Output the [x, y] coordinate of the center of the cell containing the given text.  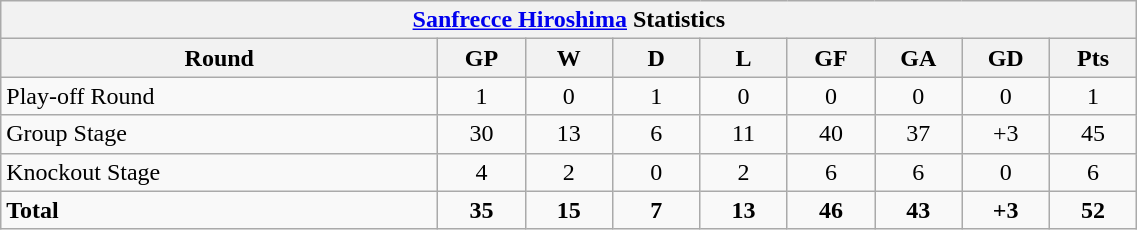
37 [918, 134]
GP [482, 58]
W [568, 58]
D [656, 58]
40 [830, 134]
GD [1006, 58]
Knockout Stage [220, 172]
Play-off Round [220, 96]
46 [830, 210]
Round [220, 58]
7 [656, 210]
Total [220, 210]
GF [830, 58]
Sanfrecce Hiroshima Statistics [569, 20]
15 [568, 210]
35 [482, 210]
45 [1092, 134]
11 [744, 134]
4 [482, 172]
L [744, 58]
Group Stage [220, 134]
Pts [1092, 58]
30 [482, 134]
GA [918, 58]
43 [918, 210]
52 [1092, 210]
